Pinpoint the cell where the given text exists, returning its (x, y) midpoint coordinate. 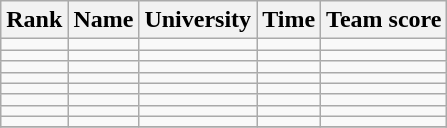
Rank (34, 20)
Name (104, 20)
Team score (384, 20)
Time (289, 20)
University (198, 20)
